Find where the given text appears and provide that cell's center as [X, Y] coordinate. 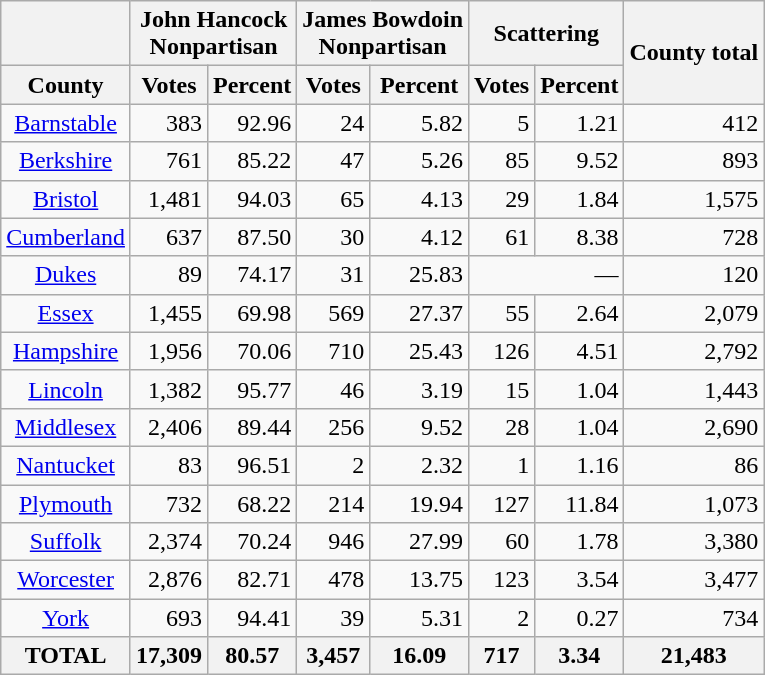
65 [334, 199]
70.06 [252, 351]
123 [502, 580]
3.34 [580, 656]
County total [694, 52]
94.41 [252, 618]
569 [334, 313]
3.54 [580, 580]
1,443 [694, 389]
Suffolk [66, 542]
89.44 [252, 427]
717 [502, 656]
96.51 [252, 465]
County [66, 85]
James BowdoinNonpartisan [383, 34]
637 [168, 237]
Dukes [66, 275]
86 [694, 465]
383 [168, 123]
2,079 [694, 313]
24 [334, 123]
13.75 [420, 580]
2,792 [694, 351]
89 [168, 275]
1.84 [580, 199]
17,309 [168, 656]
87.50 [252, 237]
4.12 [420, 237]
728 [694, 237]
25.83 [420, 275]
Middlesex [66, 427]
80.57 [252, 656]
Plymouth [66, 503]
Barnstable [66, 123]
732 [168, 503]
734 [694, 618]
60 [502, 542]
3.19 [420, 389]
710 [334, 351]
Berkshire [66, 161]
28 [502, 427]
25.43 [420, 351]
92.96 [252, 123]
46 [334, 389]
478 [334, 580]
Cumberland [66, 237]
11.84 [580, 503]
2,374 [168, 542]
5.26 [420, 161]
214 [334, 503]
Scattering [546, 34]
1,956 [168, 351]
412 [694, 123]
2.64 [580, 313]
31 [334, 275]
95.77 [252, 389]
5.82 [420, 123]
Lincoln [66, 389]
68.22 [252, 503]
4.13 [420, 199]
69.98 [252, 313]
1,481 [168, 199]
256 [334, 427]
30 [334, 237]
1,382 [168, 389]
127 [502, 503]
8.38 [580, 237]
York [66, 618]
2,876 [168, 580]
Hampshire [66, 351]
2.32 [420, 465]
John HancockNonpartisan [213, 34]
21,483 [694, 656]
47 [334, 161]
85.22 [252, 161]
27.99 [420, 542]
Nantucket [66, 465]
1.21 [580, 123]
15 [502, 389]
61 [502, 237]
70.24 [252, 542]
1,455 [168, 313]
2,690 [694, 427]
1,575 [694, 199]
5 [502, 123]
55 [502, 313]
4.51 [580, 351]
16.09 [420, 656]
1 [502, 465]
74.17 [252, 275]
— [546, 275]
1.16 [580, 465]
85 [502, 161]
1,073 [694, 503]
Essex [66, 313]
0.27 [580, 618]
82.71 [252, 580]
3,457 [334, 656]
19.94 [420, 503]
1.78 [580, 542]
39 [334, 618]
2,406 [168, 427]
3,380 [694, 542]
761 [168, 161]
94.03 [252, 199]
27.37 [420, 313]
120 [694, 275]
126 [502, 351]
5.31 [420, 618]
29 [502, 199]
3,477 [694, 580]
TOTAL [66, 656]
83 [168, 465]
946 [334, 542]
Worcester [66, 580]
Bristol [66, 199]
693 [168, 618]
893 [694, 161]
